Provide the (X, Y) coordinate of the cell's center where the given text is located.  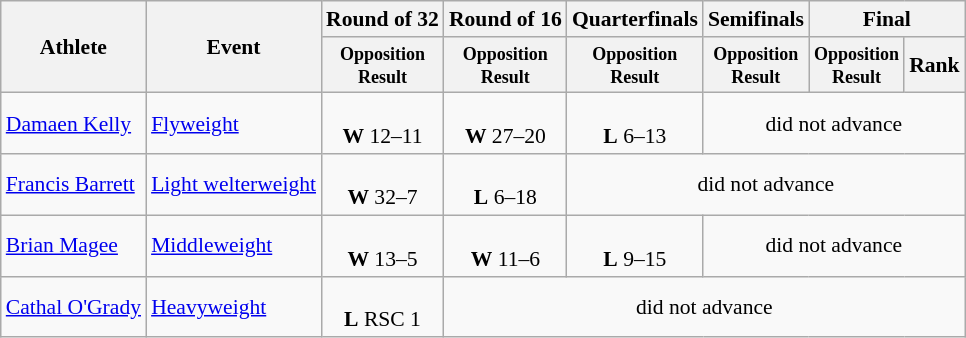
Francis Barrett (74, 184)
Cathal O'Grady (74, 306)
Final (887, 19)
Round of 32 (382, 19)
Round of 16 (506, 19)
Flyweight (234, 124)
L 9–15 (635, 246)
L RSC 1 (382, 306)
Semifinals (756, 19)
Rank (934, 65)
Brian Magee (74, 246)
Middleweight (234, 246)
W 13–5 (382, 246)
Damaen Kelly (74, 124)
L 6–18 (506, 184)
W 12–11 (382, 124)
W 11–6 (506, 246)
Event (234, 47)
Quarterfinals (635, 19)
Heavyweight (234, 306)
Athlete (74, 47)
L 6–13 (635, 124)
W 32–7 (382, 184)
W 27–20 (506, 124)
Light welterweight (234, 184)
